Return the [x, y] coordinate for the center point of the cell that contains the specified text.  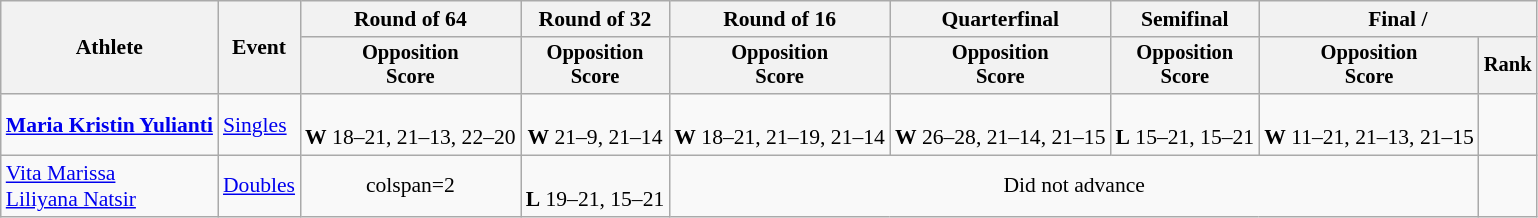
Rank [1508, 66]
Round of 16 [780, 19]
Final / [1398, 19]
Round of 32 [596, 19]
W 26–28, 21–14, 21–15 [1000, 124]
Did not advance [1074, 186]
colspan=2 [410, 186]
Singles [259, 124]
W 18–21, 21–13, 22–20 [410, 124]
Athlete [110, 48]
Round of 64 [410, 19]
L 19–21, 15–21 [596, 186]
W 18–21, 21–19, 21–14 [780, 124]
Doubles [259, 186]
Event [259, 48]
W 21–9, 21–14 [596, 124]
Vita Marissa Liliyana Natsir [110, 186]
Maria Kristin Yulianti [110, 124]
Semifinal [1184, 19]
W 11–21, 21–13, 21–15 [1369, 124]
Quarterfinal [1000, 19]
L 15–21, 15–21 [1184, 124]
